For the text-containing cell, return its midpoint in (X, Y) coordinate format. 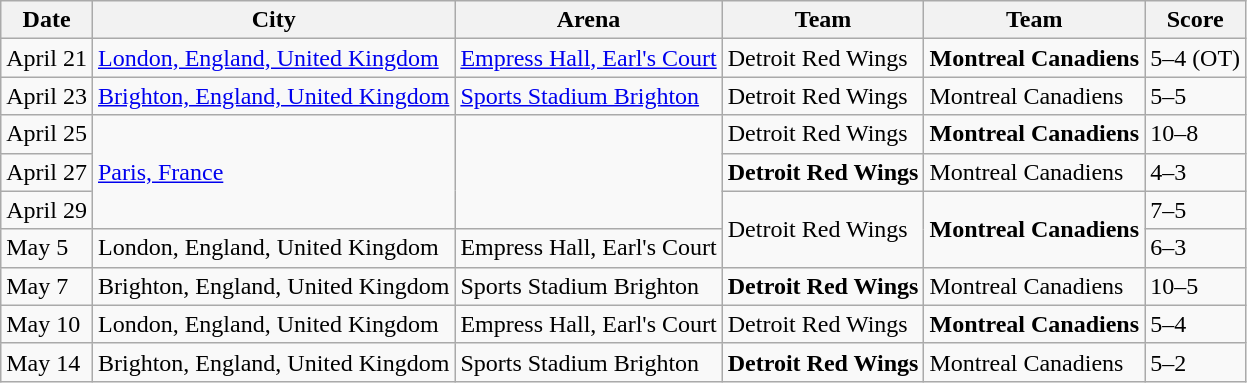
5–5 (1196, 96)
April 25 (47, 134)
Date (47, 20)
City (273, 20)
Score (1196, 20)
4–3 (1196, 172)
5–4 (OT) (1196, 58)
Arena (588, 20)
April 23 (47, 96)
April 21 (47, 58)
May 5 (47, 248)
5–2 (1196, 362)
7–5 (1196, 210)
10–5 (1196, 286)
5–4 (1196, 324)
Paris, France (273, 172)
May 14 (47, 362)
10–8 (1196, 134)
6–3 (1196, 248)
April 29 (47, 210)
May 7 (47, 286)
April 27 (47, 172)
May 10 (47, 324)
